Search for the cell housing the specified text and yield its [X, Y] center coordinate. 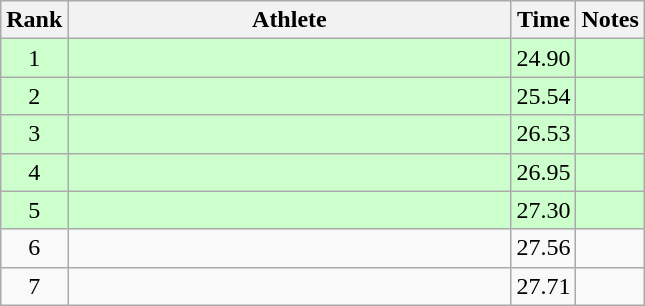
26.53 [544, 134]
25.54 [544, 96]
4 [34, 172]
Time [544, 20]
27.30 [544, 210]
6 [34, 248]
27.56 [544, 248]
2 [34, 96]
24.90 [544, 58]
Athlete [290, 20]
1 [34, 58]
5 [34, 210]
27.71 [544, 286]
7 [34, 286]
26.95 [544, 172]
3 [34, 134]
Rank [34, 20]
Notes [610, 20]
